Provide the (X, Y) coordinate of the cell's center where the given text is located.  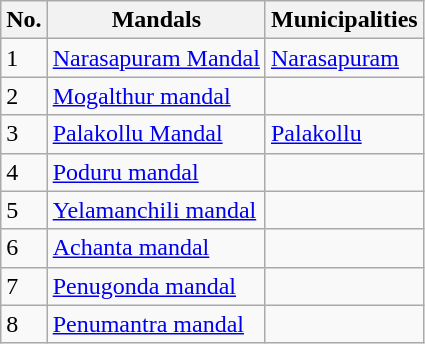
4 (24, 172)
3 (24, 134)
Narasapuram (344, 58)
Narasapuram Mandal (156, 58)
8 (24, 324)
1 (24, 58)
Palakollu Mandal (156, 134)
Poduru mandal (156, 172)
Penumantra mandal (156, 324)
No. (24, 20)
2 (24, 96)
Yelamanchili mandal (156, 210)
Achanta mandal (156, 248)
7 (24, 286)
Mandals (156, 20)
6 (24, 248)
Palakollu (344, 134)
Mogalthur mandal (156, 96)
Penugonda mandal (156, 286)
5 (24, 210)
Municipalities (344, 20)
